For the text-containing cell, return its midpoint in (x, y) coordinate format. 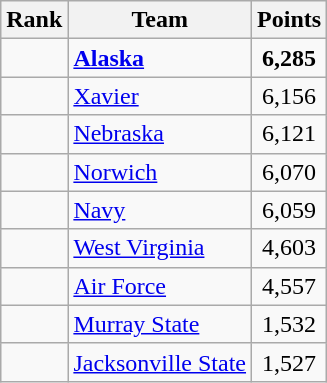
Air Force (160, 286)
Points (290, 20)
Xavier (160, 96)
4,603 (290, 248)
Navy (160, 210)
Rank (34, 20)
6,156 (290, 96)
West Virginia (160, 248)
6,285 (290, 58)
6,070 (290, 172)
1,527 (290, 362)
1,532 (290, 324)
6,121 (290, 134)
Alaska (160, 58)
Jacksonville State (160, 362)
6,059 (290, 210)
4,557 (290, 286)
Norwich (160, 172)
Team (160, 20)
Nebraska (160, 134)
Murray State (160, 324)
